From the cell containing the given text, extract its center point as [X, Y] coordinate. 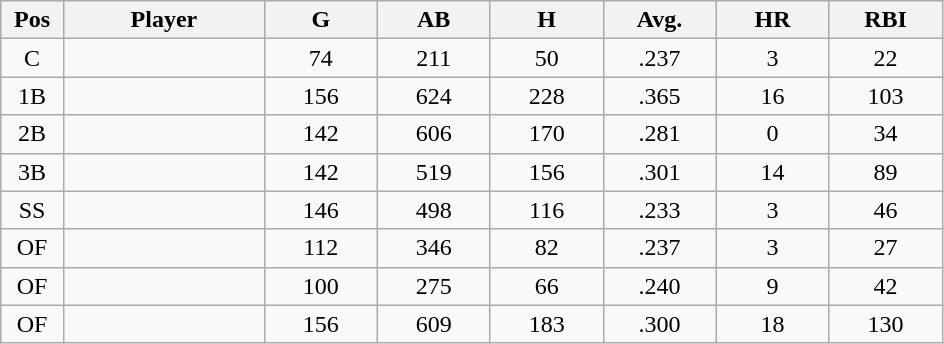
G [320, 20]
22 [886, 58]
82 [546, 248]
228 [546, 96]
146 [320, 210]
0 [772, 134]
1B [32, 96]
27 [886, 248]
606 [434, 134]
H [546, 20]
.301 [660, 172]
112 [320, 248]
34 [886, 134]
2B [32, 134]
609 [434, 324]
74 [320, 58]
.240 [660, 286]
183 [546, 324]
.281 [660, 134]
519 [434, 172]
HR [772, 20]
Avg. [660, 20]
AB [434, 20]
Player [164, 20]
211 [434, 58]
42 [886, 286]
346 [434, 248]
50 [546, 58]
624 [434, 96]
14 [772, 172]
46 [886, 210]
100 [320, 286]
.365 [660, 96]
9 [772, 286]
89 [886, 172]
C [32, 58]
130 [886, 324]
116 [546, 210]
SS [32, 210]
3B [32, 172]
RBI [886, 20]
18 [772, 324]
16 [772, 96]
.233 [660, 210]
275 [434, 286]
170 [546, 134]
.300 [660, 324]
498 [434, 210]
103 [886, 96]
66 [546, 286]
Pos [32, 20]
